Find where the given text appears and provide that cell's center as [x, y] coordinate. 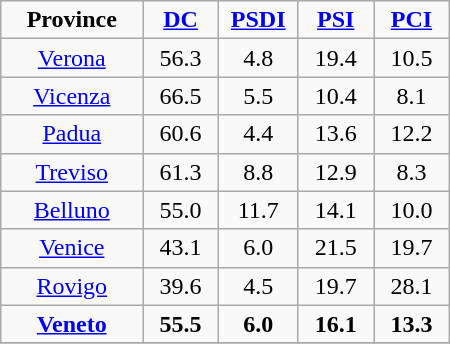
PSDI [258, 20]
21.5 [336, 248]
8.8 [258, 172]
43.1 [181, 248]
10.4 [336, 96]
8.3 [412, 172]
66.5 [181, 96]
4.4 [258, 134]
Belluno [72, 210]
13.3 [412, 324]
4.8 [258, 58]
39.6 [181, 286]
12.2 [412, 134]
19.4 [336, 58]
8.1 [412, 96]
55.0 [181, 210]
28.1 [412, 286]
4.5 [258, 286]
14.1 [336, 210]
13.6 [336, 134]
Veneto [72, 324]
55.5 [181, 324]
5.5 [258, 96]
12.9 [336, 172]
56.3 [181, 58]
Province [72, 20]
60.6 [181, 134]
Vicenza [72, 96]
61.3 [181, 172]
16.1 [336, 324]
DC [181, 20]
10.5 [412, 58]
PCI [412, 20]
Padua [72, 134]
Rovigo [72, 286]
Treviso [72, 172]
Verona [72, 58]
PSI [336, 20]
10.0 [412, 210]
11.7 [258, 210]
Venice [72, 248]
